Return the (X, Y) coordinate for the center point of the cell that contains the specified text.  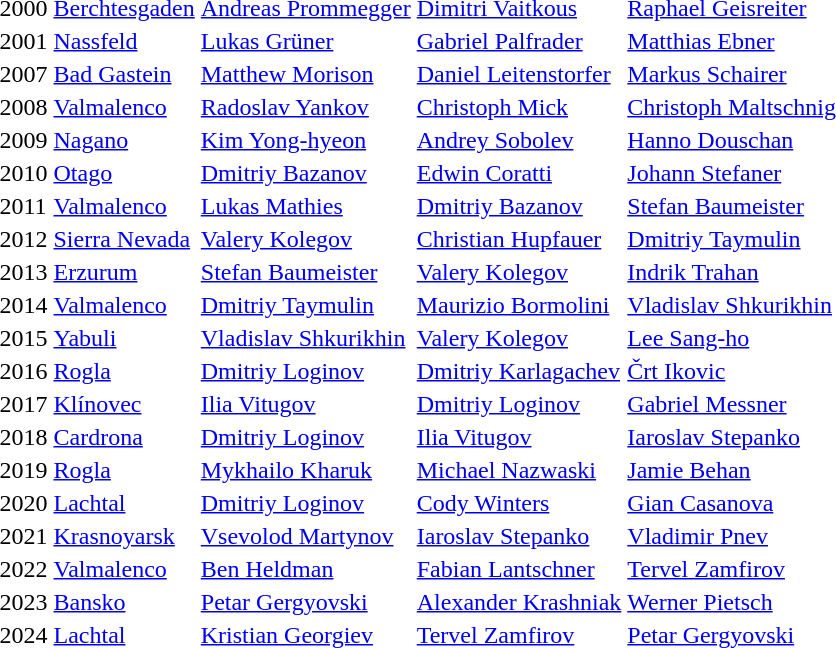
Cody Winters (519, 503)
Vladislav Shkurikhin (306, 338)
Kim Yong-hyeon (306, 140)
Bansko (124, 602)
Gabriel Palfrader (519, 41)
Lachtal (124, 503)
Dmitriy Taymulin (306, 305)
Krasnoyarsk (124, 536)
Daniel Leitenstorfer (519, 74)
Matthew Morison (306, 74)
Petar Gergyovski (306, 602)
Christoph Mick (519, 107)
Fabian Lantschner (519, 569)
Sierra Nevada (124, 239)
Iaroslav Stepanko (519, 536)
Lukas Mathies (306, 206)
Nassfeld (124, 41)
Cardrona (124, 437)
Erzurum (124, 272)
Andrey Sobolev (519, 140)
Vsevolod Martynov (306, 536)
Dmitriy Karlagachev (519, 371)
Bad Gastein (124, 74)
Radoslav Yankov (306, 107)
Ben Heldman (306, 569)
Lukas Grüner (306, 41)
Alexander Krashniak (519, 602)
Michael Nazwaski (519, 470)
Christian Hupfauer (519, 239)
Nagano (124, 140)
Yabuli (124, 338)
Edwin Coratti (519, 173)
Mykhailo Kharuk (306, 470)
Maurizio Bormolini (519, 305)
Otago (124, 173)
Klínovec (124, 404)
Stefan Baumeister (306, 272)
